Output the (x, y) coordinate of the center of the cell containing the given text.  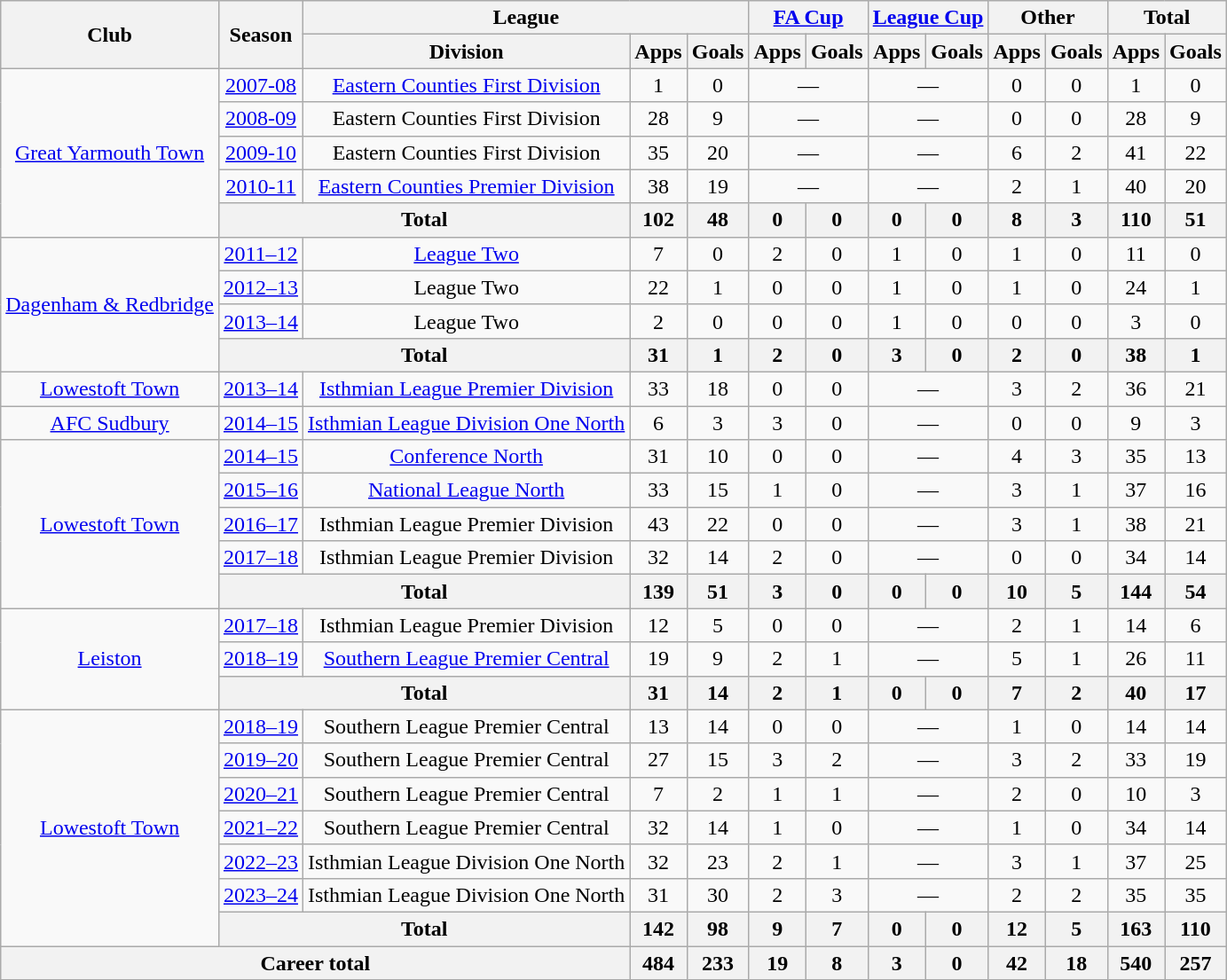
139 (658, 592)
144 (1136, 592)
2022–23 (261, 861)
2021–22 (261, 827)
2007-08 (261, 85)
League Cup (928, 18)
16 (1196, 490)
2012–13 (261, 287)
2015–16 (261, 490)
26 (1136, 659)
30 (718, 895)
23 (718, 861)
League (525, 18)
2008-09 (261, 119)
4 (1017, 457)
Career total (316, 962)
48 (718, 220)
43 (658, 524)
Great Yarmouth Town (110, 153)
257 (1196, 962)
FA Cup (808, 18)
National League North (466, 490)
2011–12 (261, 254)
41 (1136, 153)
27 (658, 760)
163 (1136, 929)
2010-11 (261, 186)
42 (1017, 962)
24 (1136, 287)
Conference North (466, 457)
Season (261, 35)
233 (718, 962)
54 (1196, 592)
2016–17 (261, 524)
Leiston (110, 659)
36 (1136, 388)
25 (1196, 861)
Club (110, 35)
Other (1048, 18)
484 (658, 962)
2009-10 (261, 153)
2019–20 (261, 760)
102 (658, 220)
2020–21 (261, 794)
98 (718, 929)
Eastern Counties Premier Division (466, 186)
Dagenham & Redbridge (110, 304)
AFC Sudbury (110, 423)
17 (1196, 693)
142 (658, 929)
540 (1136, 962)
Division (466, 51)
2023–24 (261, 895)
